Identify which cell holds the provided text, then report its [X, Y] central coordinate. 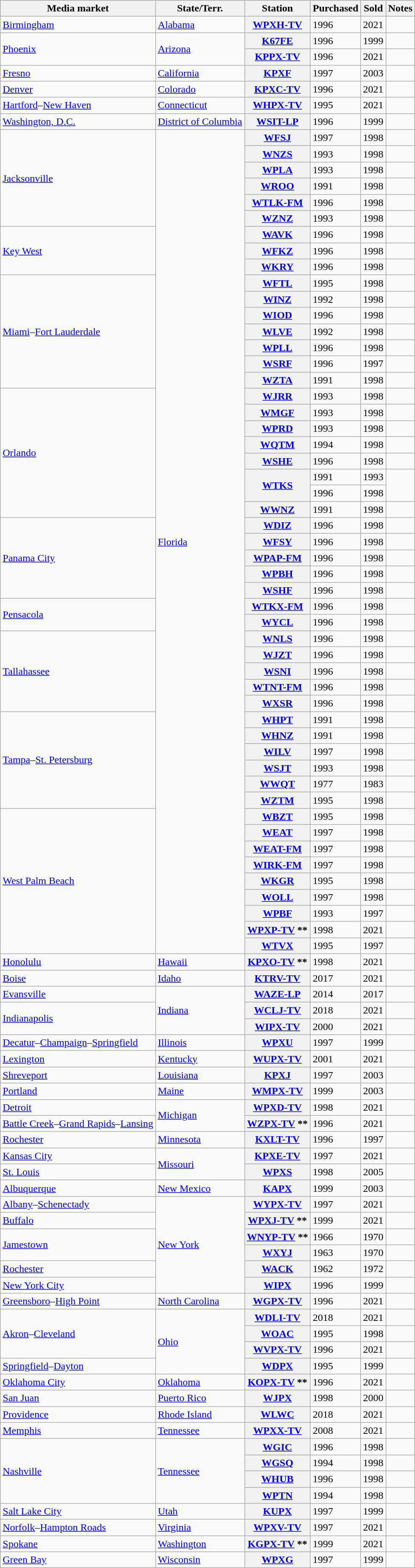
WPTN [278, 1495]
KPXF [278, 73]
WUPX-TV [278, 1059]
Pensacola [78, 614]
1963 [335, 1253]
WPXU [278, 1043]
1983 [373, 784]
WHUB [278, 1479]
WAZE-LP [278, 994]
WPXS [278, 1172]
K67FE [278, 41]
New York [200, 1244]
WPXG [278, 1560]
Albany–Schenectady [78, 1204]
Springfield–Dayton [78, 1366]
Nashville [78, 1471]
Arizona [200, 49]
Oklahoma City [78, 1382]
WPXP-TV ** [278, 929]
WYCL [278, 622]
WPXH-TV [278, 25]
WHPT [278, 720]
Jacksonville [78, 178]
Jamestown [78, 1245]
WDLI-TV [278, 1317]
Wisconsin [200, 1560]
Purchased [335, 8]
Shreveport [78, 1075]
1972 [373, 1269]
WVPX-TV [278, 1350]
1977 [335, 784]
Greensboro–High Point [78, 1301]
Missouri [200, 1164]
WNZS [278, 154]
WSIT-LP [278, 121]
WSHE [278, 461]
WGPX-TV [278, 1301]
WPXJ-TV ** [278, 1220]
New Mexico [200, 1188]
WLVE [278, 332]
Buffalo [78, 1220]
Media market [78, 8]
WOAC [278, 1334]
Louisiana [200, 1075]
Fresno [78, 73]
Battle Creek–Grand Rapids–Lansing [78, 1123]
WTKS [278, 485]
Salt Lake City [78, 1512]
KPPX-TV [278, 57]
WTVX [278, 946]
2005 [373, 1172]
Colorado [200, 89]
WFSJ [278, 138]
Key West [78, 251]
KPXO-TV ** [278, 962]
Alabama [200, 25]
Orlando [78, 453]
WDPX [278, 1366]
Washington [200, 1544]
WGIC [278, 1447]
Evansville [78, 994]
1966 [335, 1237]
WTKX-FM [278, 606]
Kansas City [78, 1156]
WQTM [278, 445]
Maine [200, 1091]
WPBF [278, 913]
WKGR [278, 881]
WTLK-FM [278, 203]
WNYP-TV ** [278, 1237]
KTRV-TV [278, 978]
WPBH [278, 574]
Indiana [200, 1011]
WIOD [278, 315]
San Juan [78, 1398]
WPXX-TV [278, 1430]
WHNZ [278, 736]
KPXE-TV [278, 1156]
Green Bay [78, 1560]
WIPX [278, 1285]
West Palm Beach [78, 881]
WPRD [278, 428]
Providence [78, 1414]
WGSQ [278, 1463]
WPXD-TV [278, 1107]
WJRR [278, 396]
Rhode Island [200, 1414]
Spokane [78, 1544]
Birmingham [78, 25]
KPXC-TV [278, 89]
Oklahoma [200, 1382]
WZPX-TV ** [278, 1123]
Virginia [200, 1528]
WSJT [278, 768]
WKRY [278, 267]
North Carolina [200, 1301]
WZTM [278, 800]
WBZT [278, 816]
WPLL [278, 348]
WTNT-FM [278, 687]
Hartford–New Haven [78, 105]
Boise [78, 978]
Puerto Rico [200, 1398]
Washington, D.C. [78, 121]
WXYJ [278, 1253]
WWNZ [278, 510]
WSHF [278, 590]
KOPX-TV ** [278, 1382]
Norfolk–Hampton Roads [78, 1528]
KPXJ [278, 1075]
WOLL [278, 897]
Kentucky [200, 1059]
WILV [278, 752]
WEAT [278, 833]
State/Terr. [200, 8]
Connecticut [200, 105]
WINZ [278, 299]
New York City [78, 1285]
WYPX-TV [278, 1204]
WDIZ [278, 526]
Panama City [78, 558]
District of Columbia [200, 121]
Utah [200, 1512]
Hawaii [200, 962]
WEAT-FM [278, 849]
Phoenix [78, 49]
KAPX [278, 1188]
WIRK-FM [278, 865]
Indianapolis [78, 1019]
2001 [335, 1059]
WJZT [278, 655]
WSNI [278, 671]
WAVK [278, 235]
WJPX [278, 1398]
WXSR [278, 703]
Memphis [78, 1430]
Illinois [200, 1043]
KGPX-TV ** [278, 1544]
WWQT [278, 784]
WMGF [278, 412]
WLWC [278, 1414]
WZTA [278, 380]
WNLS [278, 639]
Idaho [200, 978]
KXLT-TV [278, 1140]
Florida [200, 542]
WFKZ [278, 251]
Minnesota [200, 1140]
WFTL [278, 283]
Station [278, 8]
St. Louis [78, 1172]
Sold [373, 8]
WIPX-TV [278, 1027]
Notes [400, 8]
Tampa–St. Petersburg [78, 760]
Akron–Cleveland [78, 1334]
Ohio [200, 1342]
Lexington [78, 1059]
WFSY [278, 542]
Michigan [200, 1115]
Detroit [78, 1107]
WACK [278, 1269]
WCLJ-TV [278, 1011]
California [200, 73]
Tallahassee [78, 671]
Miami–Fort Lauderdale [78, 332]
Albuquerque [78, 1188]
Decatur–Champaign–Springfield [78, 1043]
1962 [335, 1269]
2008 [335, 1430]
2014 [335, 994]
Portland [78, 1091]
WROO [278, 186]
Honolulu [78, 962]
WZNZ [278, 219]
WPLA [278, 170]
WPXV-TV [278, 1528]
WPAP-FM [278, 558]
WMPX-TV [278, 1091]
WSRF [278, 364]
Denver [78, 89]
WHPX-TV [278, 105]
KUPX [278, 1512]
